For the text-containing cell, return its midpoint in (x, y) coordinate format. 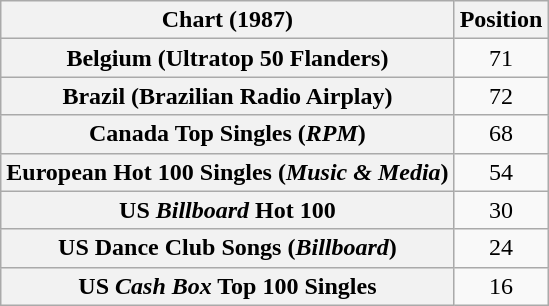
European Hot 100 Singles (Music & Media) (228, 172)
68 (501, 134)
Canada Top Singles (RPM) (228, 134)
US Billboard Hot 100 (228, 210)
54 (501, 172)
24 (501, 248)
Brazil (Brazilian Radio Airplay) (228, 96)
US Dance Club Songs (Billboard) (228, 248)
71 (501, 58)
Position (501, 20)
72 (501, 96)
16 (501, 286)
Chart (1987) (228, 20)
Belgium (Ultratop 50 Flanders) (228, 58)
US Cash Box Top 100 Singles (228, 286)
30 (501, 210)
